Find where the given text appears and provide that cell's center as (x, y) coordinate. 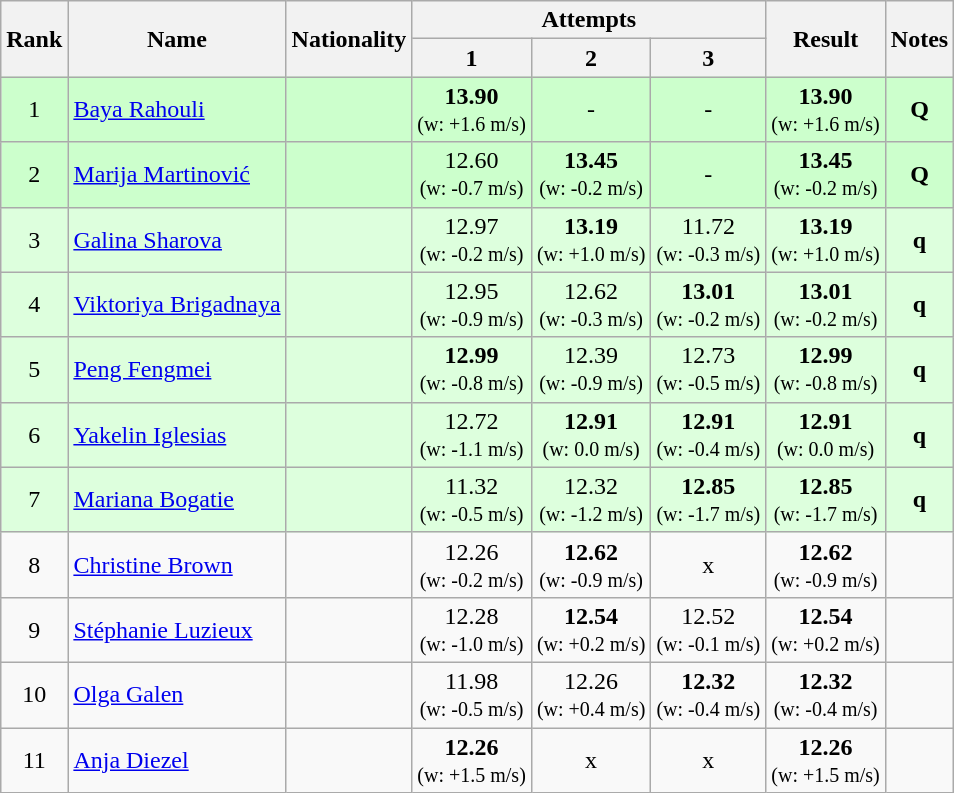
11.72(w: -0.3 m/s) (708, 240)
12.85 (w: -1.7 m/s) (826, 500)
13.19 (w: +1.0 m/s) (826, 240)
12.73(w: -0.5 m/s) (708, 370)
13.45 (w: -0.2 m/s) (826, 174)
7 (34, 500)
9 (34, 630)
Viktoriya Brigadnaya (177, 304)
13.01(w: -0.2 m/s) (708, 304)
12.32 (w: -0.4 m/s) (826, 694)
11.32(w: -0.5 m/s) (472, 500)
Christine Brown (177, 564)
13.45(w: -0.2 m/s) (591, 174)
Marija Martinović (177, 174)
Peng Fengmei (177, 370)
Notes (919, 39)
13.90(w: +1.6 m/s) (472, 110)
12.26(w: -0.2 m/s) (472, 564)
12.91(w: 0.0 m/s) (591, 434)
Nationality (349, 39)
Stéphanie Luzieux (177, 630)
Name (177, 39)
Anja Diezel (177, 760)
5 (34, 370)
12.54(w: +0.2 m/s) (591, 630)
4 (34, 304)
12.26 (w: +1.5 m/s) (826, 760)
12.32(w: -0.4 m/s) (708, 694)
12.91 (w: 0.0 m/s) (826, 434)
6 (34, 434)
11.98(w: -0.5 m/s) (472, 694)
13.19(w: +1.0 m/s) (591, 240)
10 (34, 694)
12.62 (w: -0.9 m/s) (826, 564)
12.39(w: -0.9 m/s) (591, 370)
12.26(w: +0.4 m/s) (591, 694)
12.26(w: +1.5 m/s) (472, 760)
13.90 (w: +1.6 m/s) (826, 110)
12.52(w: -0.1 m/s) (708, 630)
12.95(w: -0.9 m/s) (472, 304)
Result (826, 39)
12.72(w: -1.1 m/s) (472, 434)
Olga Galen (177, 694)
13.01 (w: -0.2 m/s) (826, 304)
Baya Rahouli (177, 110)
8 (34, 564)
12.60(w: -0.7 m/s) (472, 174)
12.62(w: -0.9 m/s) (591, 564)
12.97(w: -0.2 m/s) (472, 240)
12.91(w: -0.4 m/s) (708, 434)
12.54 (w: +0.2 m/s) (826, 630)
12.28(w: -1.0 m/s) (472, 630)
Galina Sharova (177, 240)
Attempts (589, 20)
Yakelin Iglesias (177, 434)
12.99(w: -0.8 m/s) (472, 370)
Mariana Bogatie (177, 500)
12.99 (w: -0.8 m/s) (826, 370)
12.85(w: -1.7 m/s) (708, 500)
11 (34, 760)
12.32(w: -1.2 m/s) (591, 500)
12.62(w: -0.3 m/s) (591, 304)
Rank (34, 39)
